Scan for the cell matching the given text and deliver its (X, Y) coordinate at center. 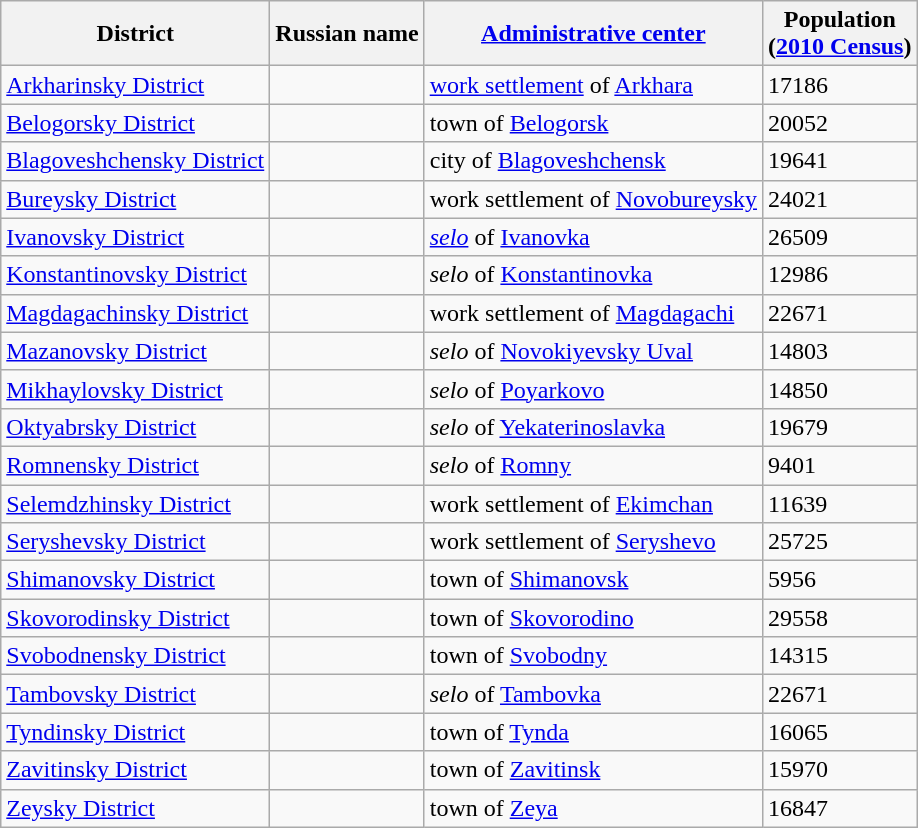
selo of Poyarkovo (593, 389)
Svobodnensky District (136, 656)
5956 (840, 580)
15970 (840, 770)
selo of Ivanovka (593, 237)
town of Belogorsk (593, 123)
Bureysky District (136, 199)
Administrative center (593, 34)
Konstantinovsky District (136, 275)
selo of Novokiyevsky Uval (593, 351)
Oktyabrsky District (136, 427)
city of Blagoveshchensk (593, 161)
Blagoveshchensky District (136, 161)
26509 (840, 237)
Seryshevsky District (136, 542)
town of Zeya (593, 808)
Population(2010 Census) (840, 34)
District (136, 34)
19679 (840, 427)
19641 (840, 161)
Tyndinsky District (136, 732)
work settlement of Seryshevo (593, 542)
24021 (840, 199)
11639 (840, 503)
Selemdzhinsky District (136, 503)
Skovorodinsky District (136, 618)
town of Skovorodino (593, 618)
town of Zavitinsk (593, 770)
work settlement of Magdagachi (593, 313)
work settlement of Ekimchan (593, 503)
selo of Yekaterinoslavka (593, 427)
Mikhaylovsky District (136, 389)
14850 (840, 389)
12986 (840, 275)
Belogorsky District (136, 123)
Magdagachinsky District (136, 313)
town of Svobodny (593, 656)
17186 (840, 85)
Mazanovsky District (136, 351)
town of Tynda (593, 732)
selo of Romny (593, 465)
Ivanovsky District (136, 237)
Arkharinsky District (136, 85)
Zeysky District (136, 808)
work settlement of Arkhara (593, 85)
Zavitinsky District (136, 770)
14315 (840, 656)
20052 (840, 123)
selo of Tambovka (593, 694)
selo of Konstantinovka (593, 275)
16065 (840, 732)
9401 (840, 465)
16847 (840, 808)
14803 (840, 351)
work settlement of Novobureysky (593, 199)
Russian name (347, 34)
town of Shimanovsk (593, 580)
Shimanovsky District (136, 580)
25725 (840, 542)
Romnensky District (136, 465)
29558 (840, 618)
Tambovsky District (136, 694)
